Pinpoint the cell where the given text exists, returning its [x, y] midpoint coordinate. 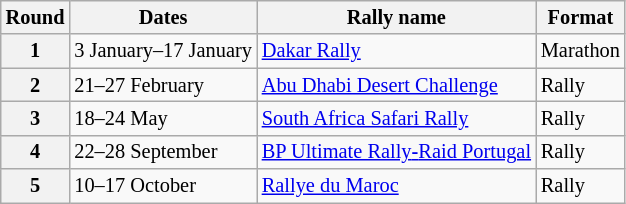
2 [36, 85]
Marathon [580, 51]
18–24 May [162, 118]
10–17 October [162, 186]
Dates [162, 17]
Rally name [396, 17]
22–28 September [162, 152]
Round [36, 17]
BP Ultimate Rally-Raid Portugal [396, 152]
Abu Dhabi Desert Challenge [396, 85]
Dakar Rally [396, 51]
South Africa Safari Rally [396, 118]
Rallye du Maroc [396, 186]
Format [580, 17]
4 [36, 152]
1 [36, 51]
5 [36, 186]
3 January–17 January [162, 51]
21–27 February [162, 85]
3 [36, 118]
